Find where the given text appears and provide that cell's center as [x, y] coordinate. 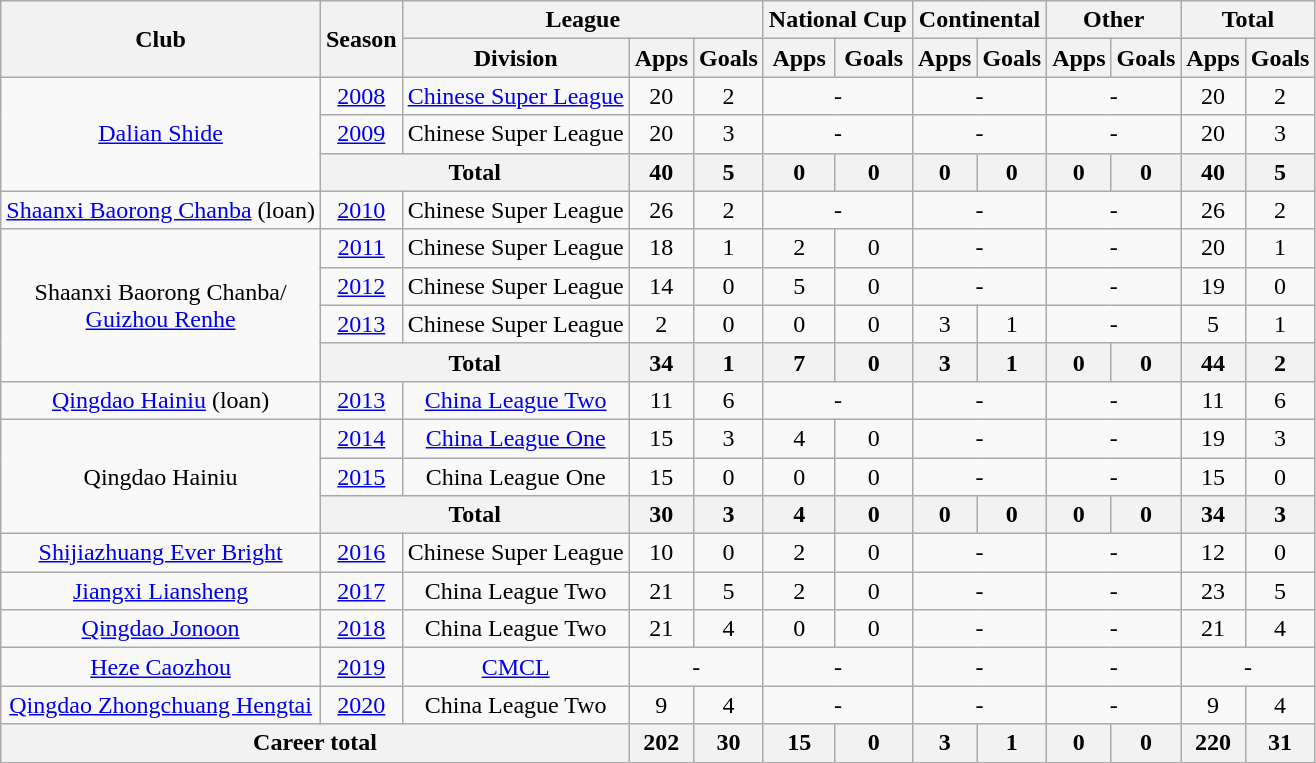
2019 [361, 667]
Shaanxi Baorong Chanba/Guizhou Renhe [161, 305]
2012 [361, 286]
Continental [979, 20]
2020 [361, 705]
Shijiazhuang Ever Bright [161, 553]
League [582, 20]
2009 [361, 134]
220 [1213, 743]
CMCL [516, 667]
14 [661, 286]
23 [1213, 591]
2011 [361, 248]
2015 [361, 477]
Career total [315, 743]
202 [661, 743]
44 [1213, 362]
2017 [361, 591]
10 [661, 553]
2016 [361, 553]
31 [1280, 743]
Jiangxi Liansheng [161, 591]
Other [1114, 20]
12 [1213, 553]
2014 [361, 438]
2010 [361, 210]
National Cup [838, 20]
Dalian Shide [161, 134]
Season [361, 39]
Qingdao Hainiu [161, 476]
Qingdao Zhongchuang Hengtai [161, 705]
7 [799, 362]
Shaanxi Baorong Chanba (loan) [161, 210]
2018 [361, 629]
Division [516, 58]
Qingdao Hainiu (loan) [161, 400]
Qingdao Jonoon [161, 629]
2008 [361, 96]
18 [661, 248]
Club [161, 39]
Heze Caozhou [161, 667]
